Search for the cell housing the specified text and yield its [x, y] center coordinate. 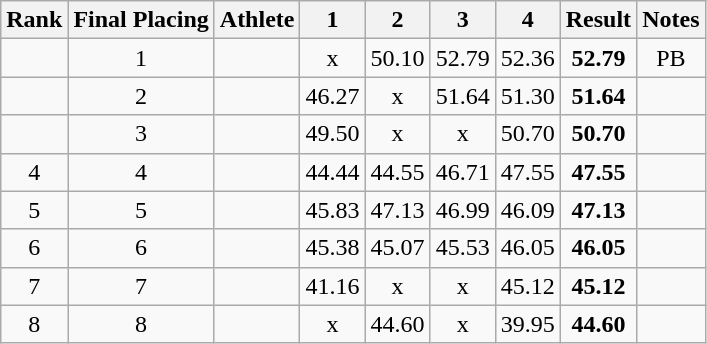
46.71 [462, 172]
46.27 [332, 96]
Result [598, 20]
46.09 [528, 210]
45.53 [462, 248]
Final Placing [141, 20]
52.36 [528, 58]
PB [671, 58]
45.07 [398, 248]
51.30 [528, 96]
46.99 [462, 210]
Notes [671, 20]
45.83 [332, 210]
49.50 [332, 134]
45.38 [332, 248]
44.55 [398, 172]
Athlete [257, 20]
50.10 [398, 58]
44.44 [332, 172]
Rank [34, 20]
41.16 [332, 286]
39.95 [528, 324]
